For the text-containing cell, return its midpoint in (X, Y) coordinate format. 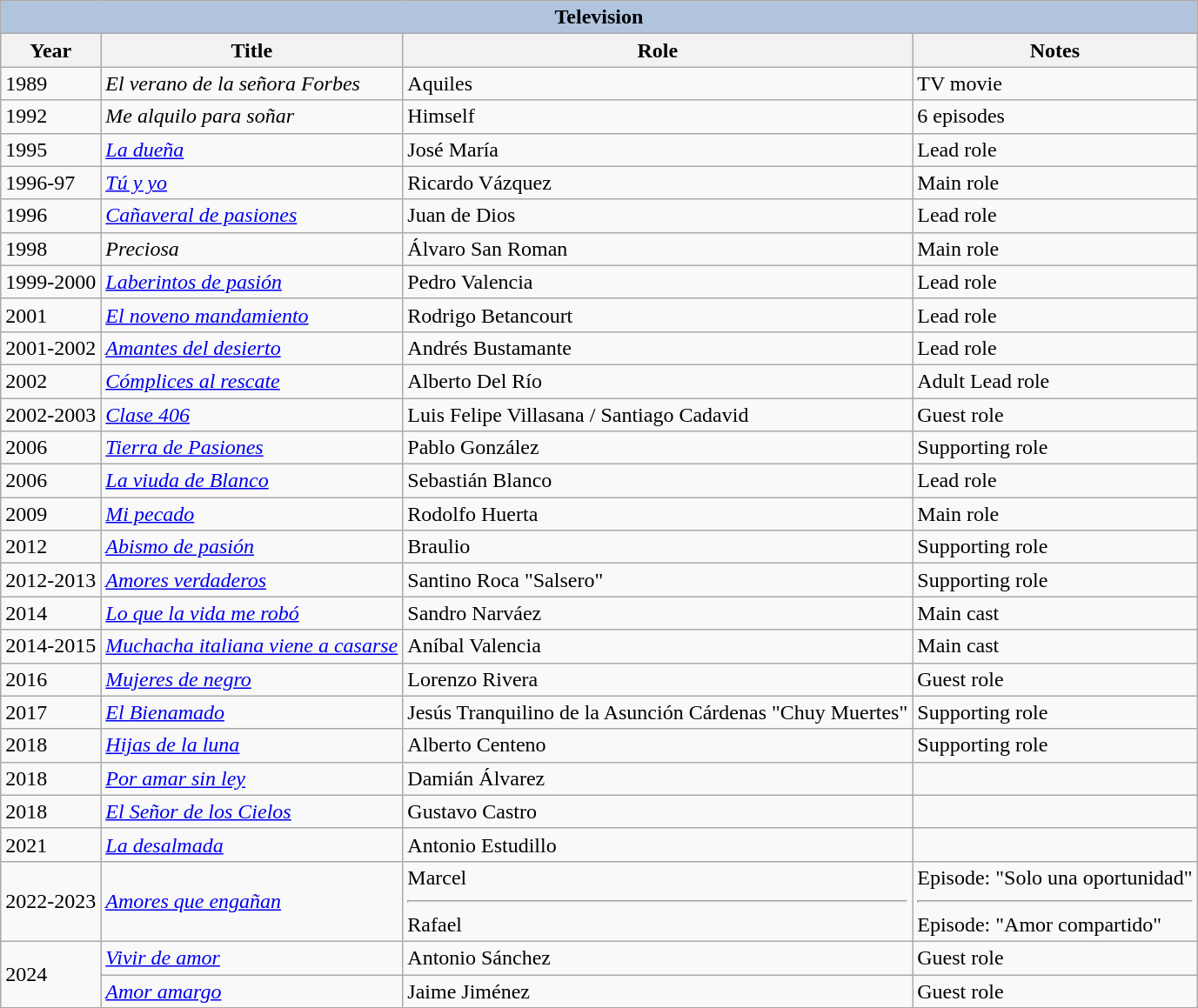
2012-2013 (50, 580)
Alberto Centeno (658, 745)
Lo que la vida me robó (252, 613)
1995 (50, 150)
Hijas de la luna (252, 745)
Clase 406 (252, 415)
2009 (50, 514)
Mi pecado (252, 514)
6 episodes (1054, 117)
2016 (50, 679)
Jaime Jiménez (658, 991)
Rodolfo Huerta (658, 514)
Abismo de pasión (252, 547)
Pedro Valencia (658, 282)
Por amar sin ley (252, 778)
Title (252, 50)
TV movie (1054, 83)
Himself (658, 117)
2022-2023 (50, 901)
Alberto Del Río (658, 381)
Me alquilo para soñar (252, 117)
1999-2000 (50, 282)
2024 (50, 974)
Jesús Tranquilino de la Asunción Cárdenas "Chuy Muertes" (658, 712)
1996 (50, 216)
2017 (50, 712)
Sebastián Blanco (658, 481)
1998 (50, 249)
2014-2015 (50, 646)
MarcelRafael (658, 901)
El noveno mandamiento (252, 315)
Notes (1054, 50)
Santino Roca "Salsero" (658, 580)
Antonio Estudillo (658, 844)
La dueña (252, 150)
Television (599, 17)
Damián Álvarez (658, 778)
Amores verdaderos (252, 580)
Braulio (658, 547)
Amores que engañan (252, 901)
Amantes del desierto (252, 348)
2002 (50, 381)
El Bienamado (252, 712)
Adult Lead role (1054, 381)
Episode: "Solo una oportunidad"Episode: "Amor compartido" (1054, 901)
Sandro Narváez (658, 613)
Tú y yo (252, 183)
Cañaveral de pasiones (252, 216)
La viuda de Blanco (252, 481)
2002-2003 (50, 415)
Luis Felipe Villasana / Santiago Cadavid (658, 415)
José María (658, 150)
Role (658, 50)
2014 (50, 613)
1996-97 (50, 183)
Year (50, 50)
Andrés Bustamante (658, 348)
2021 (50, 844)
Rodrigo Betancourt (658, 315)
2001 (50, 315)
El verano de la señora Forbes (252, 83)
El Señor de los Cielos (252, 811)
Mujeres de negro (252, 679)
2012 (50, 547)
Lorenzo Rivera (658, 679)
Cómplices al rescate (252, 381)
2001-2002 (50, 348)
1992 (50, 117)
Aquiles (658, 83)
Amor amargo (252, 991)
Preciosa (252, 249)
Antonio Sánchez (658, 958)
Gustavo Castro (658, 811)
Laberintos de pasión (252, 282)
Pablo González (658, 448)
Muchacha italiana viene a casarse (252, 646)
La desalmada (252, 844)
Vivir de amor (252, 958)
1989 (50, 83)
Álvaro San Roman (658, 249)
Aníbal Valencia (658, 646)
Ricardo Vázquez (658, 183)
Tierra de Pasiones (252, 448)
Juan de Dios (658, 216)
